Locate the cell with the specified text and output its (X, Y) center coordinate. 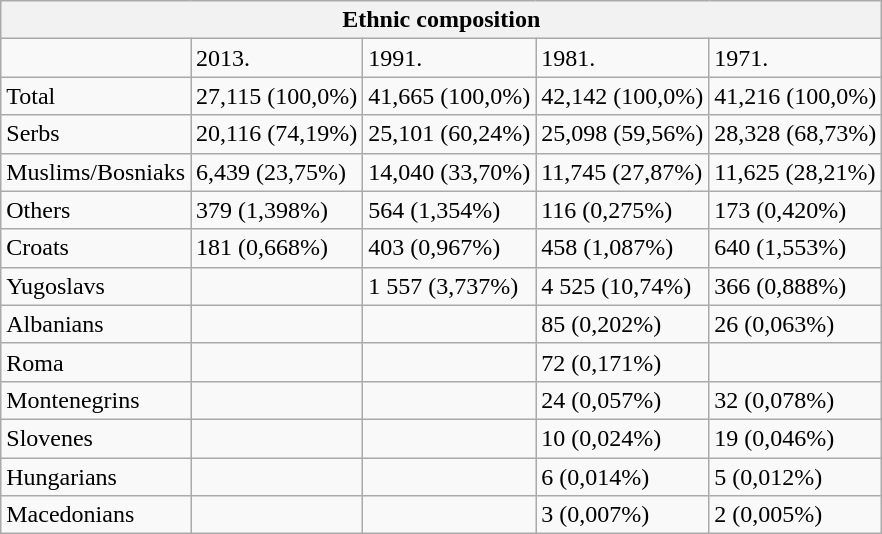
379 (1,398%) (277, 210)
Serbs (96, 134)
26 (0,063%) (796, 324)
1 557 (3,737%) (450, 286)
5 (0,012%) (796, 477)
366 (0,888%) (796, 286)
25,101 (60,24%) (450, 134)
403 (0,967%) (450, 248)
640 (1,553%) (796, 248)
14,040 (33,70%) (450, 172)
Muslims/Bosniaks (96, 172)
6,439 (23,75%) (277, 172)
85 (0,202%) (622, 324)
72 (0,171%) (622, 362)
24 (0,057%) (622, 400)
173 (0,420%) (796, 210)
25,098 (59,56%) (622, 134)
4 525 (10,74%) (622, 286)
1971. (796, 58)
Slovenes (96, 438)
2 (0,005%) (796, 515)
3 (0,007%) (622, 515)
32 (0,078%) (796, 400)
Montenegrins (96, 400)
1981. (622, 58)
27,115 (100,0%) (277, 96)
Total (96, 96)
Roma (96, 362)
28,328 (68,73%) (796, 134)
41,665 (100,0%) (450, 96)
116 (0,275%) (622, 210)
11,625 (28,21%) (796, 172)
Croats (96, 248)
6 (0,014%) (622, 477)
458 (1,087%) (622, 248)
Macedonians (96, 515)
11,745 (27,87%) (622, 172)
10 (0,024%) (622, 438)
Hungarians (96, 477)
Yugoslavs (96, 286)
41,216 (100,0%) (796, 96)
Albanians (96, 324)
181 (0,668%) (277, 248)
20,116 (74,19%) (277, 134)
Others (96, 210)
2013. (277, 58)
564 (1,354%) (450, 210)
19 (0,046%) (796, 438)
42,142 (100,0%) (622, 96)
Ethnic composition (442, 20)
1991. (450, 58)
